Provide the [x, y] coordinate of the cell's center where the given text is located.  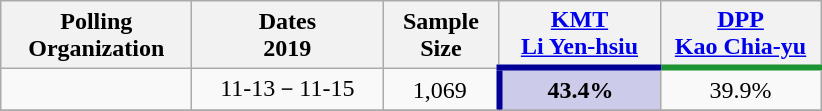
KMTLi Yen-hsiu [580, 34]
Dates2019 [288, 34]
43.4% [580, 90]
Polling Organization [96, 34]
Sample Size [441, 34]
39.9% [740, 90]
1,069 [441, 90]
DPPKao Chia-yu [740, 34]
11-13－11-15 [288, 90]
